For the text-containing cell, return its midpoint in [X, Y] coordinate format. 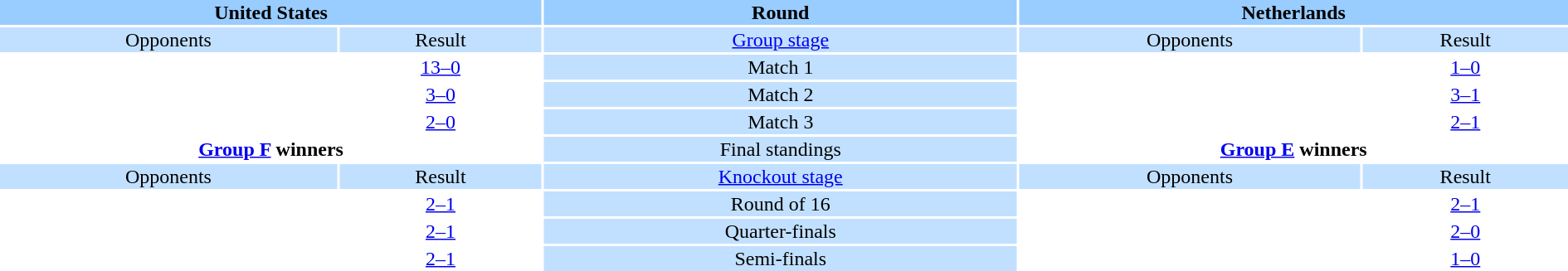
Group stage [780, 40]
Quarter-finals [780, 231]
Match 1 [780, 67]
Round [780, 12]
3–0 [441, 94]
13–0 [441, 67]
Final standings [780, 149]
Round of 16 [780, 204]
Semi-finals [780, 259]
Match 3 [780, 122]
Group E winners [1293, 149]
United States [270, 12]
3–1 [1465, 94]
Group F winners [270, 149]
Knockout stage [780, 177]
Netherlands [1293, 12]
Match 2 [780, 94]
